Detect which cell encompasses the target text, then output its [x, y] center coordinate. 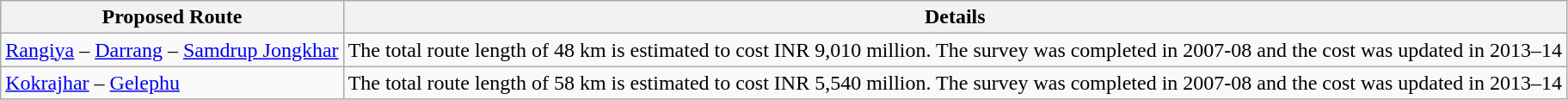
Details [955, 17]
Kokrajhar – Gelephu [172, 83]
Proposed Route [172, 17]
The total route length of 48 km is estimated to cost INR 9,010 million. The survey was completed in 2007-08 and the cost was updated in 2013–14 [955, 50]
The total route length of 58 km is estimated to cost INR 5,540 million. The survey was completed in 2007-08 and the cost was updated in 2013–14 [955, 83]
Rangiya – Darrang – Samdrup Jongkhar [172, 50]
